Capture the cell that displays the provided text and extract its [X, Y] central coordinate. 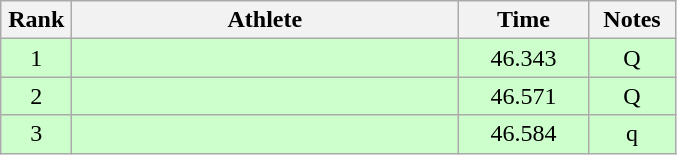
3 [36, 134]
46.343 [524, 58]
1 [36, 58]
Rank [36, 20]
Notes [632, 20]
46.571 [524, 96]
Time [524, 20]
2 [36, 96]
46.584 [524, 134]
q [632, 134]
Athlete [265, 20]
